Search for the cell housing the specified text and yield its (x, y) center coordinate. 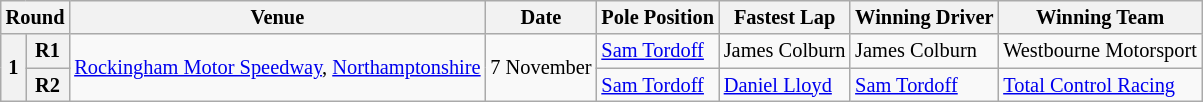
Total Control Racing (1100, 85)
R1 (48, 51)
7 November (540, 68)
1 (14, 68)
Fastest Lap (784, 17)
Westbourne Motorsport (1100, 51)
Daniel Lloyd (784, 85)
Rockingham Motor Speedway, Northamptonshire (277, 68)
R2 (48, 85)
Winning Driver (924, 17)
Winning Team (1100, 17)
Date (540, 17)
Pole Position (657, 17)
Round (36, 17)
Venue (277, 17)
